Determine the (x, y) coordinate at the center of the cell enclosing the given text.  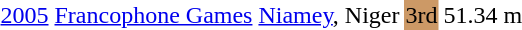
Niamey, Niger (329, 15)
Francophone Games (154, 15)
3rd (422, 15)
